Extract the (X, Y) coordinate from the center of the cell holding the provided text.  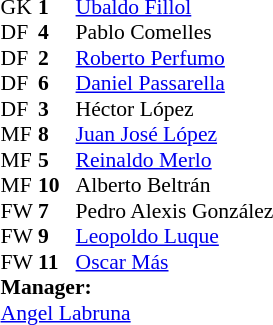
5 (57, 160)
3 (57, 109)
10 (57, 185)
2 (57, 58)
11 (57, 262)
6 (57, 83)
7 (57, 211)
8 (57, 135)
4 (57, 33)
9 (57, 237)
